Find where the given text appears and provide that cell's center as [x, y] coordinate. 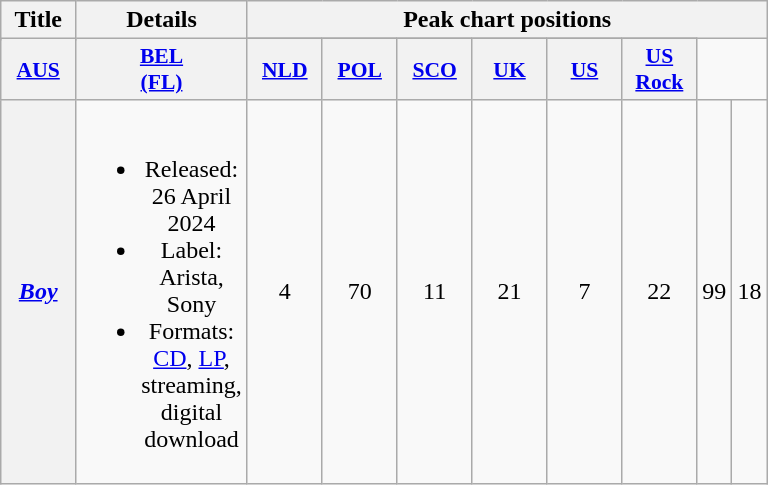
Peak chart positions [507, 20]
US [584, 70]
Details [162, 20]
18 [750, 292]
11 [434, 292]
USRock [660, 70]
Released: 26 April 2024Label: Arista, SonyFormats: CD, LP, streaming, digital download [162, 292]
Boy [38, 292]
22 [660, 292]
POL [360, 70]
4 [284, 292]
Title [38, 20]
NLD [284, 70]
99 [714, 292]
70 [360, 292]
7 [584, 292]
21 [510, 292]
UK [510, 70]
AUS [38, 70]
SCO [434, 70]
BEL(FL) [162, 70]
